For the text-containing cell, return its midpoint in (X, Y) coordinate format. 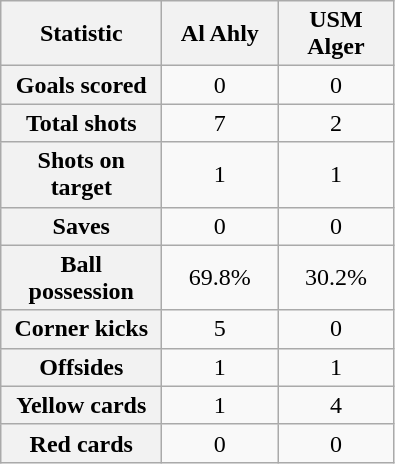
Yellow cards (82, 405)
Statistic (82, 34)
Red cards (82, 443)
Ball possession (82, 278)
Saves (82, 226)
4 (336, 405)
Shots on target (82, 174)
Offsides (82, 367)
Goals scored (82, 85)
7 (220, 123)
2 (336, 123)
USM Alger (336, 34)
Al Ahly (220, 34)
69.8% (220, 278)
30.2% (336, 278)
Total shots (82, 123)
5 (220, 329)
Corner kicks (82, 329)
